Locate the cell with the specified text and output its [X, Y] center coordinate. 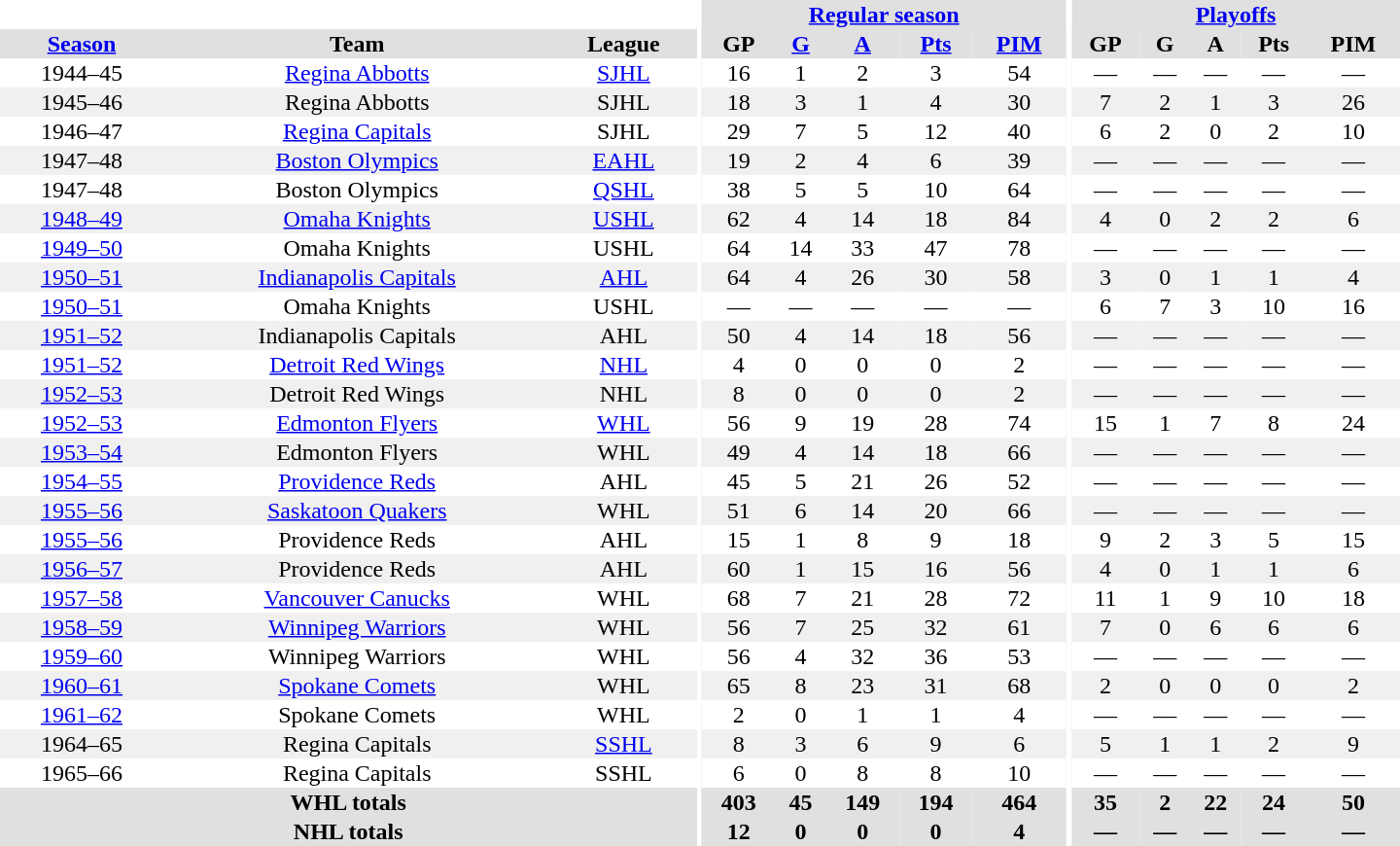
47 [935, 248]
Season [82, 44]
1948–49 [82, 219]
84 [1019, 219]
20 [935, 511]
58 [1019, 277]
403 [739, 802]
Playoffs [1236, 15]
1944–45 [82, 73]
61 [1019, 627]
25 [863, 627]
74 [1019, 423]
464 [1019, 802]
33 [863, 248]
Regular season [884, 15]
39 [1019, 160]
62 [739, 219]
72 [1019, 598]
78 [1019, 248]
149 [863, 802]
1964–65 [82, 744]
1949–50 [82, 248]
40 [1019, 131]
1953–54 [82, 452]
1946–47 [82, 131]
1961–62 [82, 715]
1954–55 [82, 481]
1956–57 [82, 569]
36 [935, 656]
1960–61 [82, 686]
38 [739, 190]
1959–60 [82, 656]
Vancouver Canucks [357, 598]
League [623, 44]
194 [935, 802]
49 [739, 452]
1957–58 [82, 598]
60 [739, 569]
65 [739, 686]
11 [1105, 598]
54 [1019, 73]
EAHL [623, 160]
1965–66 [82, 773]
35 [1105, 802]
Team [357, 44]
Saskatoon Quakers [357, 511]
NHL totals [348, 831]
31 [935, 686]
51 [739, 511]
QSHL [623, 190]
52 [1019, 481]
23 [863, 686]
WHL totals [348, 802]
29 [739, 131]
1945–46 [82, 102]
22 [1215, 802]
1958–59 [82, 627]
53 [1019, 656]
